Return (x, y) of the center of cell containing provided text 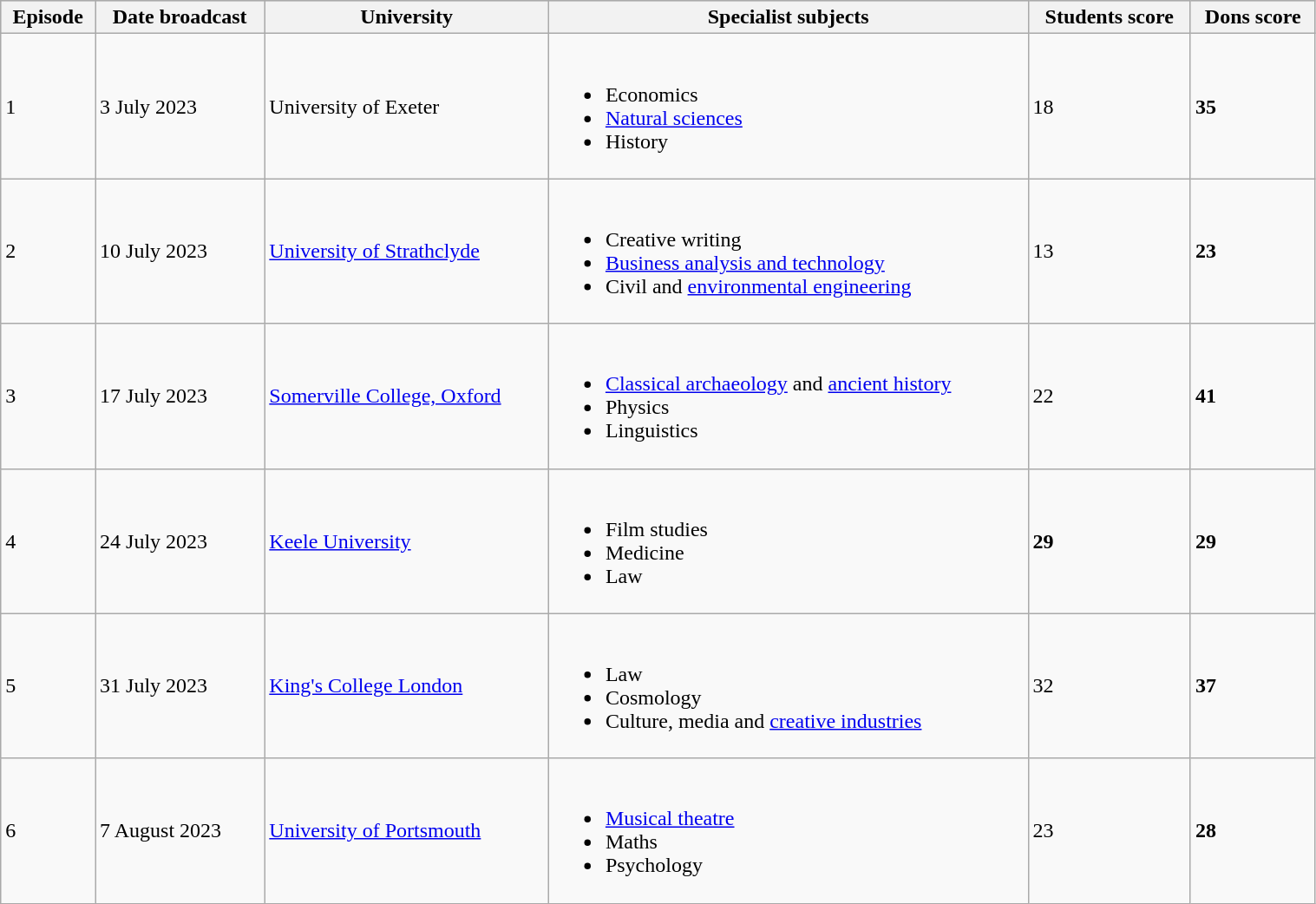
17 July 2023 (180, 396)
1 (49, 106)
Keele University (407, 541)
University of Strathclyde (407, 252)
EconomicsNatural sciencesHistory (788, 106)
Creative writingBusiness analysis and technologyCivil and environmental engineering (788, 252)
13 (1109, 252)
Students score (1109, 17)
Dons score (1253, 17)
Classical archaeology and ancient historyPhysicsLinguistics (788, 396)
King's College London (407, 685)
Date broadcast (180, 17)
5 (49, 685)
7 August 2023 (180, 831)
LawCosmologyCulture, media and creative industries (788, 685)
2 (49, 252)
Episode (49, 17)
4 (49, 541)
31 July 2023 (180, 685)
18 (1109, 106)
Musical theatreMathsPsychology (788, 831)
Specialist subjects (788, 17)
University of Exeter (407, 106)
Somerville College, Oxford (407, 396)
3 (49, 396)
Film studiesMedicineLaw (788, 541)
22 (1109, 396)
6 (49, 831)
32 (1109, 685)
35 (1253, 106)
37 (1253, 685)
University of Portsmouth (407, 831)
3 July 2023 (180, 106)
10 July 2023 (180, 252)
24 July 2023 (180, 541)
University (407, 17)
28 (1253, 831)
41 (1253, 396)
